Capture the cell that displays the provided text and extract its [x, y] central coordinate. 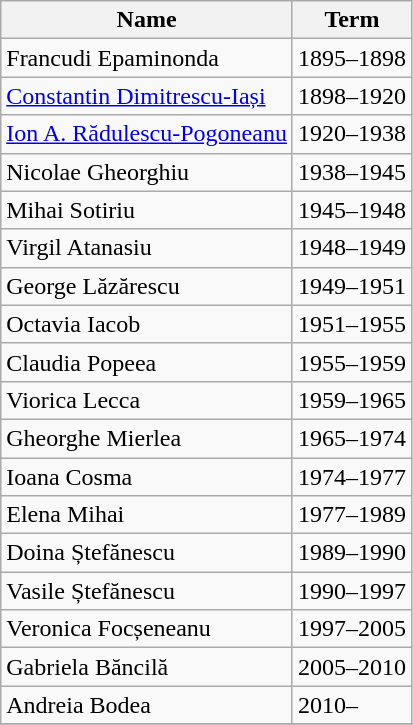
1989–1990 [352, 553]
Term [352, 20]
1951–1955 [352, 324]
Claudia Popeea [147, 362]
Constantin Dimitrescu-Iași [147, 96]
1898–1920 [352, 96]
Doina Ștefănescu [147, 553]
1938–1945 [352, 172]
Viorica Lecca [147, 400]
1955–1959 [352, 362]
1974–1977 [352, 477]
Ioana Cosma [147, 477]
1949–1951 [352, 286]
Name [147, 20]
1945–1948 [352, 210]
Ion A. Rădulescu-Pogoneanu [147, 134]
Francudi Epaminonda [147, 58]
1997–2005 [352, 629]
1895–1898 [352, 58]
Gabriela Băncilă [147, 667]
Mihai Sotiriu [147, 210]
2010– [352, 705]
1948–1949 [352, 248]
1965–1974 [352, 438]
Vasile Ștefănescu [147, 591]
1977–1989 [352, 515]
1990–1997 [352, 591]
1959–1965 [352, 400]
1920–1938 [352, 134]
Veronica Focșeneanu [147, 629]
Virgil Atanasiu [147, 248]
Gheorghe Mierlea [147, 438]
Nicolae Gheorghiu [147, 172]
Elena Mihai [147, 515]
George Lăzărescu [147, 286]
2005–2010 [352, 667]
Andreia Bodea [147, 705]
Octavia Iacob [147, 324]
